Identify which cell holds the provided text, then report its (X, Y) central coordinate. 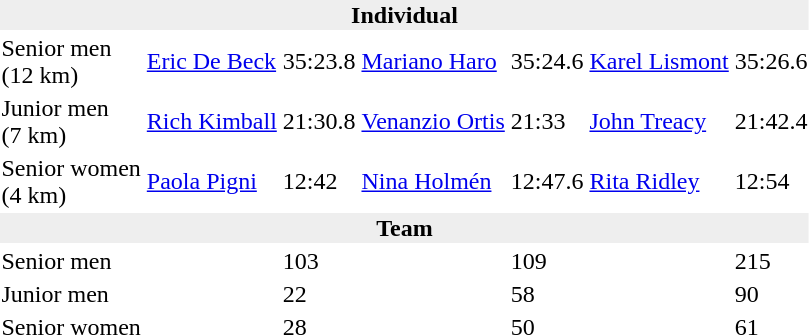
12:47.6 (547, 182)
Eric De Beck (212, 62)
Venanzio Ortis (433, 122)
Nina Holmén (433, 182)
Senior men (71, 261)
Rita Ridley (659, 182)
Senior men(12 km) (71, 62)
Senior women(4 km) (71, 182)
103 (319, 261)
35:26.6 (771, 62)
21:33 (547, 122)
12:42 (319, 182)
21:42.4 (771, 122)
21:30.8 (319, 122)
Junior men(7 km) (71, 122)
Paola Pigni (212, 182)
John Treacy (659, 122)
215 (771, 261)
22 (319, 294)
109 (547, 261)
35:23.8 (319, 62)
Team (404, 228)
Rich Kimball (212, 122)
35:24.6 (547, 62)
Mariano Haro (433, 62)
Individual (404, 15)
12:54 (771, 182)
90 (771, 294)
58 (547, 294)
Junior men (71, 294)
Karel Lismont (659, 62)
